Return (X, Y) of the center of cell containing provided text 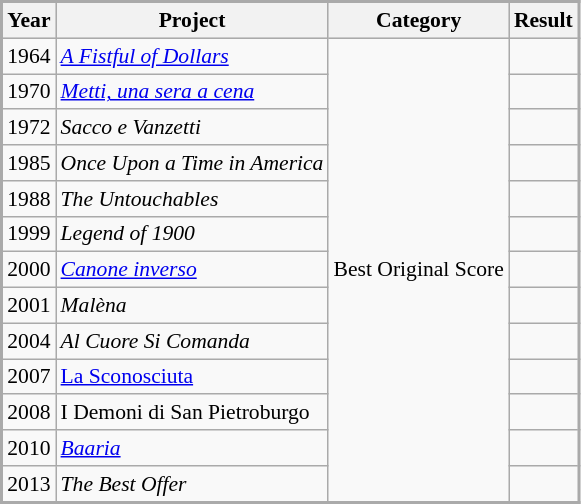
1970 (29, 92)
Best Original Score (418, 270)
Baaria (192, 448)
Al Cuore Si Comanda (192, 341)
Canone inverso (192, 270)
Legend of 1900 (192, 234)
Sacco e Vanzetti (192, 128)
I Demoni di San Pietroburgo (192, 413)
The Untouchables (192, 199)
A Fistful of Dollars (192, 56)
Year (29, 20)
1972 (29, 128)
Metti, una sera a cena (192, 92)
2013 (29, 484)
2001 (29, 306)
2008 (29, 413)
Once Upon a Time in America (192, 163)
2004 (29, 341)
The Best Offer (192, 484)
2010 (29, 448)
Result (544, 20)
Malèna (192, 306)
Project (192, 20)
Category (418, 20)
La Sconosciuta (192, 377)
1999 (29, 234)
1988 (29, 199)
1985 (29, 163)
2007 (29, 377)
2000 (29, 270)
1964 (29, 56)
